Extract the [X, Y] coordinate from the center of the cell holding the provided text.  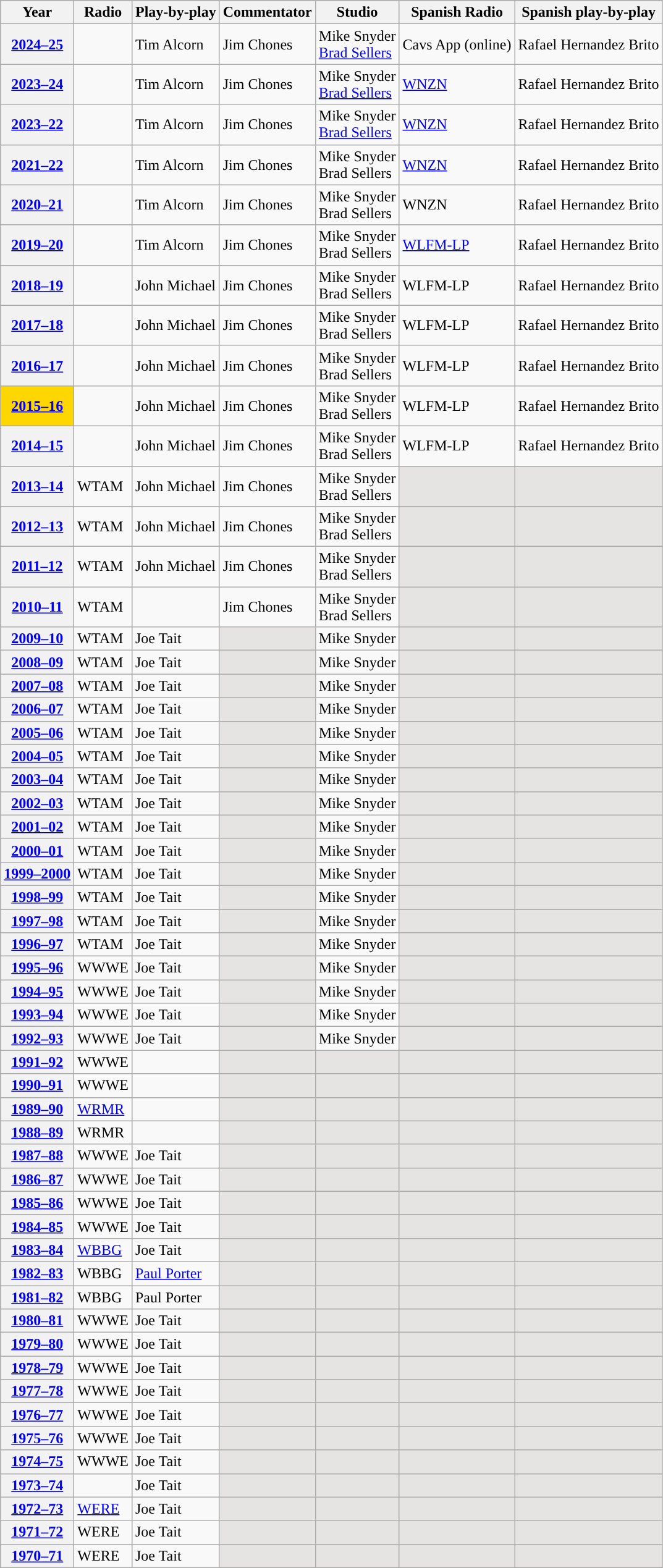
2003–04 [37, 780]
1975–76 [37, 1438]
2011–12 [37, 567]
Play-by-play [175, 12]
1992–93 [37, 1039]
1978–79 [37, 1368]
Spanish Radio [457, 12]
1990–91 [37, 1085]
2009–10 [37, 639]
1993–94 [37, 1015]
1989–90 [37, 1109]
2014–15 [37, 446]
1986–87 [37, 1179]
1997–98 [37, 921]
1976–77 [37, 1415]
1973–74 [37, 1485]
1970–71 [37, 1556]
2008–09 [37, 662]
2010–11 [37, 607]
1984–85 [37, 1226]
Year [37, 12]
Cavs App (online) [457, 44]
2023–24 [37, 84]
1977–78 [37, 1391]
1980–81 [37, 1321]
1985–86 [37, 1203]
1987–88 [37, 1156]
1974–75 [37, 1462]
2016–17 [37, 366]
1996–97 [37, 945]
Spanish play-by-play [588, 12]
2004–05 [37, 756]
2006–07 [37, 709]
2021–22 [37, 164]
2000–01 [37, 850]
1995–96 [37, 968]
1982–83 [37, 1273]
2023–22 [37, 125]
2002–03 [37, 803]
2012–13 [37, 526]
2019–20 [37, 245]
2007–08 [37, 686]
Commentator [267, 12]
1971–72 [37, 1532]
2001–02 [37, 827]
1979–80 [37, 1344]
2013–14 [37, 486]
1972–73 [37, 1509]
1994–95 [37, 992]
2024–25 [37, 44]
1998–99 [37, 897]
Radio [103, 12]
2015–16 [37, 405]
2005–06 [37, 733]
1983–84 [37, 1250]
2018–19 [37, 285]
1991–92 [37, 1062]
2020–21 [37, 205]
Studio [357, 12]
1988–89 [37, 1132]
1981–82 [37, 1297]
1999–2000 [37, 874]
2017–18 [37, 325]
